For the text-containing cell, return its midpoint in (x, y) coordinate format. 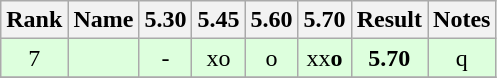
5.60 (272, 20)
Result (389, 20)
5.45 (218, 20)
- (166, 58)
5.30 (166, 20)
Name (104, 20)
xo (218, 58)
xxo (324, 58)
o (272, 58)
Rank (34, 20)
q (462, 58)
Notes (462, 20)
7 (34, 58)
